Provide the (x, y) coordinate of the cell's center where the given text is located.  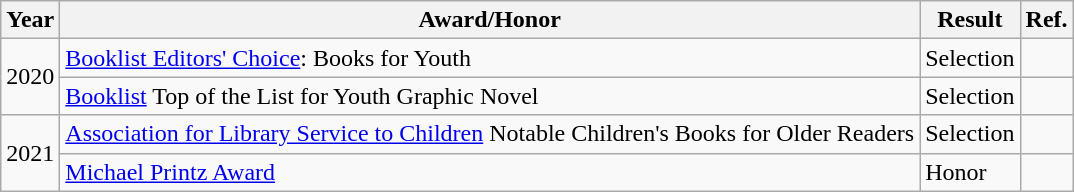
Association for Library Service to Children Notable Children's Books for Older Readers (490, 134)
Honor (970, 172)
2020 (30, 77)
Booklist Top of the List for Youth Graphic Novel (490, 96)
Award/Honor (490, 20)
Ref. (1046, 20)
Booklist Editors' Choice: Books for Youth (490, 58)
Result (970, 20)
Michael Printz Award (490, 172)
Year (30, 20)
2021 (30, 153)
